Find where the given text appears and provide that cell's center as (X, Y) coordinate. 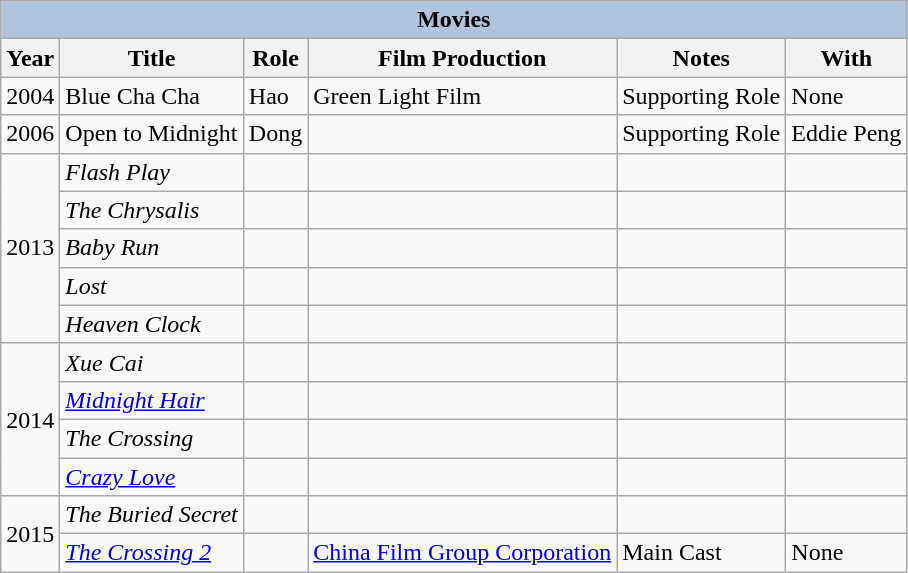
Title (152, 58)
Heaven Clock (152, 324)
Open to Midnight (152, 134)
The Crossing 2 (152, 553)
Role (275, 58)
2006 (30, 134)
Blue Cha Cha (152, 96)
Baby Run (152, 248)
2014 (30, 419)
Dong (275, 134)
Year (30, 58)
Eddie Peng (846, 134)
Xue Cai (152, 362)
The Buried Secret (152, 515)
Flash Play (152, 172)
China Film Group Corporation (462, 553)
2015 (30, 534)
Hao (275, 96)
The Chrysalis (152, 210)
2004 (30, 96)
Main Cast (702, 553)
Green Light Film (462, 96)
With (846, 58)
The Crossing (152, 438)
Midnight Hair (152, 400)
Notes (702, 58)
Film Production (462, 58)
Crazy Love (152, 477)
Lost (152, 286)
Movies (454, 20)
2013 (30, 248)
